Search for the cell housing the specified text and yield its [X, Y] center coordinate. 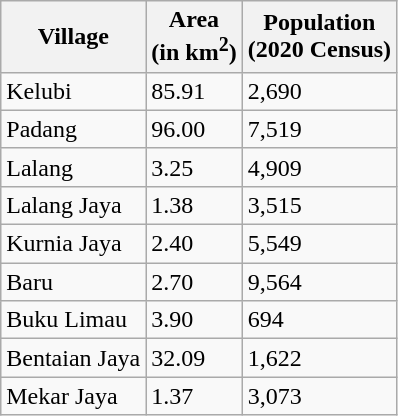
694 [319, 320]
96.00 [194, 129]
85.91 [194, 91]
9,564 [319, 282]
32.09 [194, 358]
Buku Limau [74, 320]
Population (2020 Census) [319, 37]
3,073 [319, 396]
Lalang Jaya [74, 205]
5,549 [319, 244]
3,515 [319, 205]
Baru [74, 282]
2.40 [194, 244]
1.37 [194, 396]
4,909 [319, 167]
7,519 [319, 129]
3.90 [194, 320]
Area (in km2) [194, 37]
Kelubi [74, 91]
1.38 [194, 205]
3.25 [194, 167]
Lalang [74, 167]
Bentaian Jaya [74, 358]
Village [74, 37]
2,690 [319, 91]
Mekar Jaya [74, 396]
Padang [74, 129]
2.70 [194, 282]
1,622 [319, 358]
Kurnia Jaya [74, 244]
